Scan for the cell matching the given text and deliver its (x, y) coordinate at center. 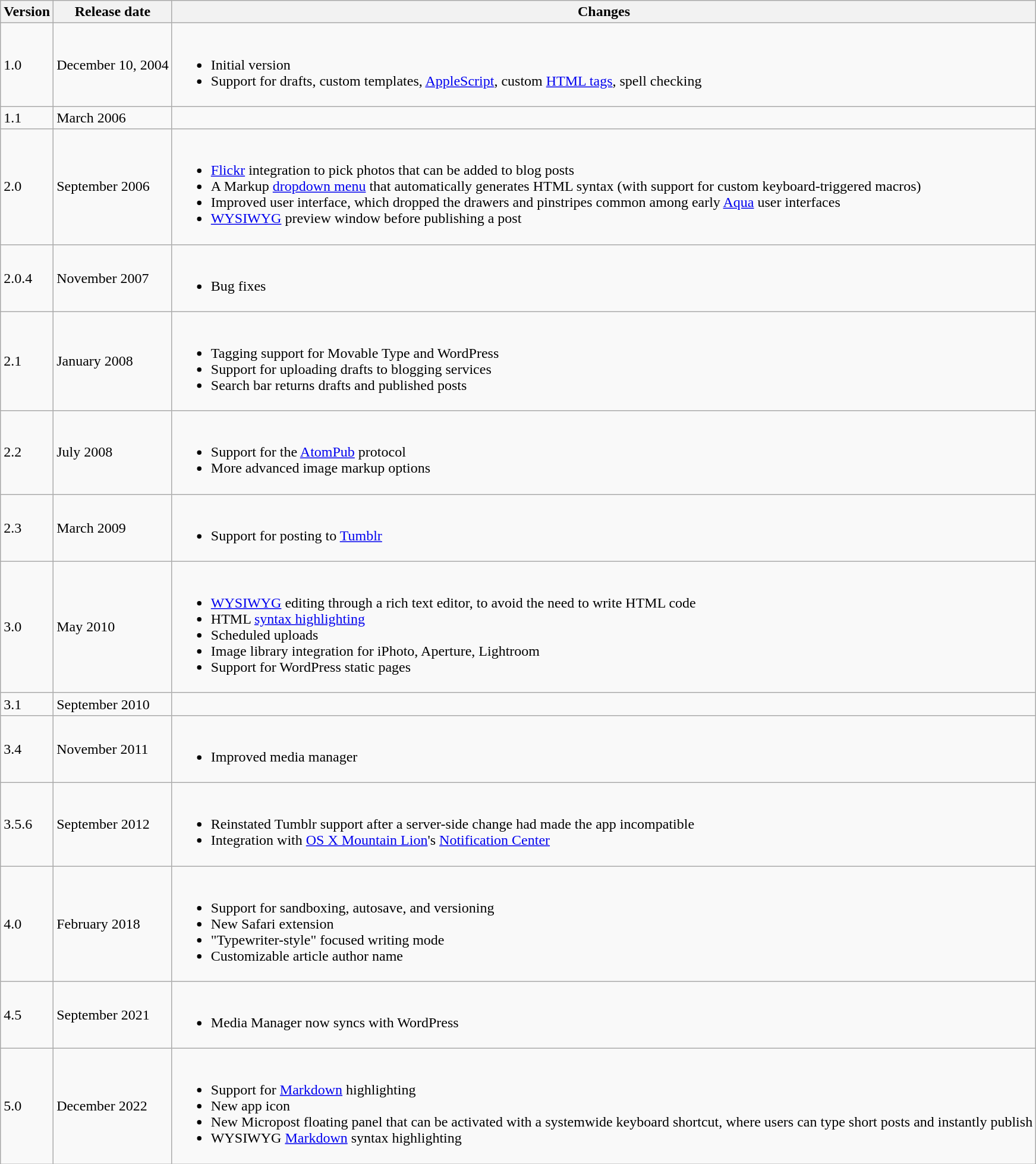
January 2008 (113, 361)
Version (27, 12)
Bug fixes (604, 278)
February 2018 (113, 923)
5.0 (27, 1106)
1.0 (27, 65)
3.1 (27, 704)
Support for sandboxing, autosave, and versioningNew Safari extension"Typewriter-style" focused writing modeCustomizable article author name (604, 923)
3.5.6 (27, 824)
2.0 (27, 187)
3.0 (27, 627)
2.3 (27, 528)
May 2010 (113, 627)
December 2022 (113, 1106)
Improved media manager (604, 749)
Initial versionSupport for drafts, custom templates, AppleScript, custom HTML tags, spell checking (604, 65)
4.0 (27, 923)
September 2006 (113, 187)
July 2008 (113, 452)
March 2006 (113, 118)
Support for the AtomPub protocolMore advanced image markup options (604, 452)
2.0.4 (27, 278)
November 2007 (113, 278)
Reinstated Tumblr support after a server-side change had made the app incompatibleIntegration with OS X Mountain Lion's Notification Center (604, 824)
4.5 (27, 1015)
Support for posting to Tumblr (604, 528)
September 2010 (113, 704)
Changes (604, 12)
Release date (113, 12)
Media Manager now syncs with WordPress (604, 1015)
March 2009 (113, 528)
November 2011 (113, 749)
1.1 (27, 118)
2.1 (27, 361)
September 2021 (113, 1015)
2.2 (27, 452)
3.4 (27, 749)
December 10, 2004 (113, 65)
Tagging support for Movable Type and WordPressSupport for uploading drafts to blogging servicesSearch bar returns drafts and published posts (604, 361)
September 2012 (113, 824)
